Capture the cell that displays the provided text and extract its [x, y] central coordinate. 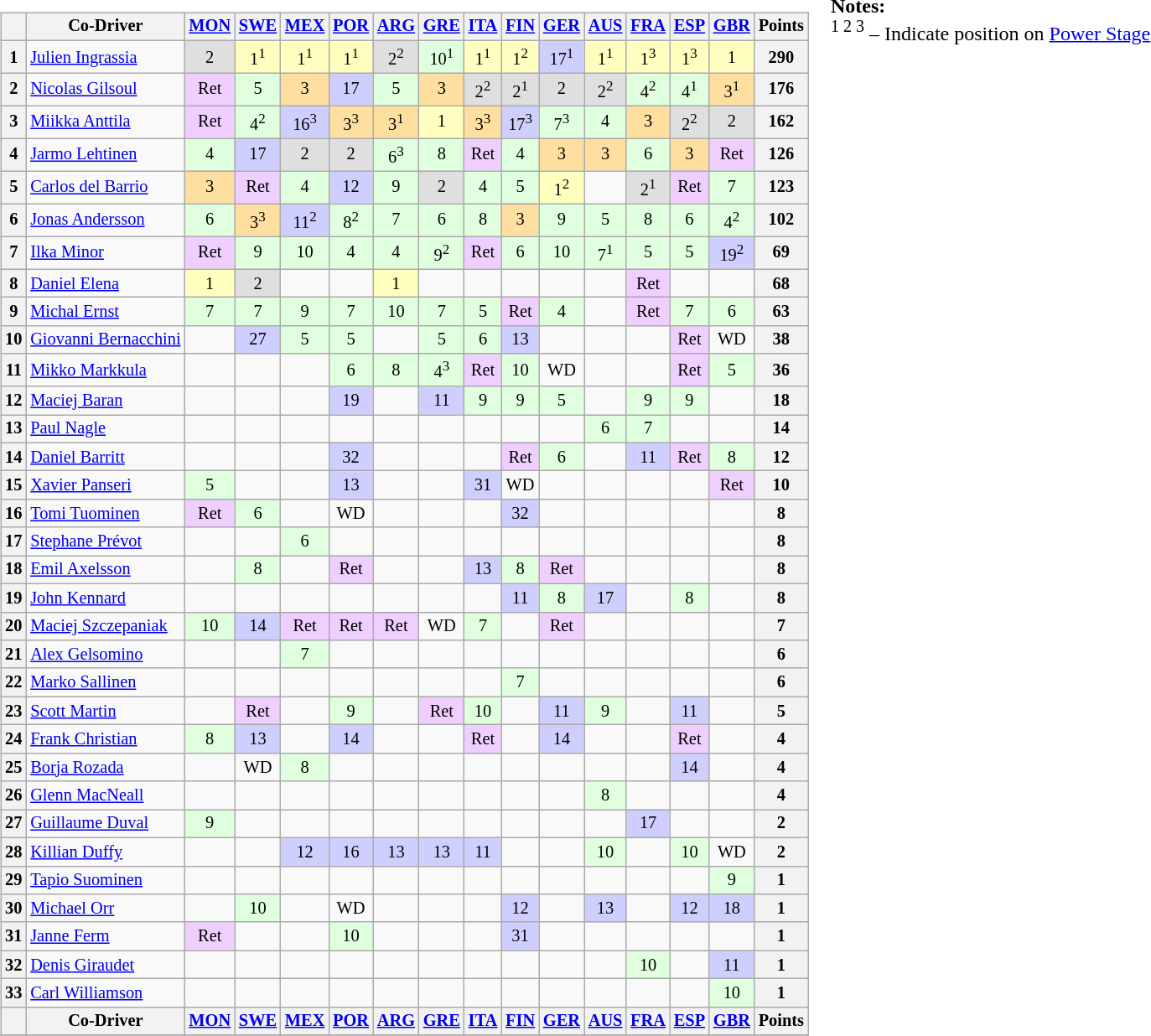
26 [13, 795]
Alex Gelsomino [106, 655]
290 [781, 57]
162 [781, 122]
Marko Sallinen [106, 682]
Nicolas Gilsoul [106, 89]
112 [305, 220]
Daniel Barritt [106, 457]
Ilka Minor [106, 253]
41 [689, 89]
36 [781, 370]
Emil Axelsson [106, 570]
15 [13, 485]
43 [442, 370]
Scott Martin [106, 711]
Glenn MacNeall [106, 795]
Guillaume Duval [106, 824]
123 [781, 188]
69 [781, 253]
Carl Williamson [106, 993]
John Kennard [106, 598]
25 [13, 767]
Michal Ernst [106, 312]
Tomi Tuominen [106, 514]
Xavier Panseri [106, 485]
192 [732, 253]
Giovanni Bernacchini [106, 339]
30 [13, 909]
Janne Ferm [106, 936]
82 [350, 220]
Miikka Anttila [106, 122]
Mikko Markkula [106, 370]
73 [562, 122]
23 [13, 711]
Stephane Prévot [106, 541]
126 [781, 154]
68 [781, 283]
20 [13, 626]
163 [305, 122]
Carlos del Barrio [106, 188]
173 [520, 122]
Jonas Andersson [106, 220]
24 [13, 739]
Jarmo Lehtinen [106, 154]
176 [781, 89]
Denis Giraudet [106, 965]
171 [562, 57]
Maciej Szczepaniak [106, 626]
Daniel Elena [106, 283]
102 [781, 220]
101 [442, 57]
Borja Rozada [106, 767]
Frank Christian [106, 739]
29 [13, 880]
Michael Orr [106, 909]
71 [605, 253]
28 [13, 852]
92 [442, 253]
Killian Duffy [106, 852]
Tapio Suominen [106, 880]
Paul Nagle [106, 429]
38 [781, 339]
Julien Ingrassia [106, 57]
Maciej Baran [106, 401]
